Return [X, Y] of the center of cell containing provided text 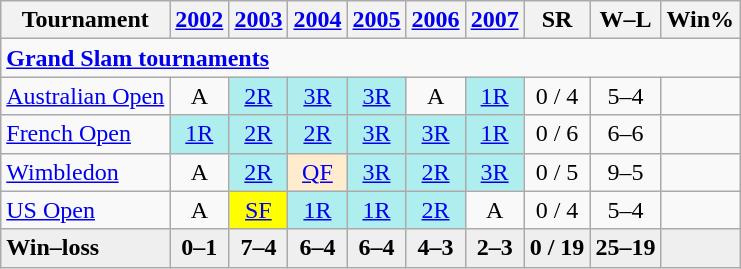
Grand Slam tournaments [370, 58]
SF [258, 210]
6–6 [626, 134]
Wimbledon [86, 172]
4–3 [436, 248]
W–L [626, 20]
2007 [494, 20]
2–3 [494, 248]
Win–loss [86, 248]
Win% [700, 20]
Tournament [86, 20]
0 / 6 [557, 134]
2005 [376, 20]
2006 [436, 20]
Australian Open [86, 96]
French Open [86, 134]
2004 [318, 20]
0 / 5 [557, 172]
2002 [200, 20]
25–19 [626, 248]
SR [557, 20]
7–4 [258, 248]
0–1 [200, 248]
US Open [86, 210]
0 / 19 [557, 248]
QF [318, 172]
2003 [258, 20]
9–5 [626, 172]
